Pinpoint the cell where the given text exists, returning its (x, y) midpoint coordinate. 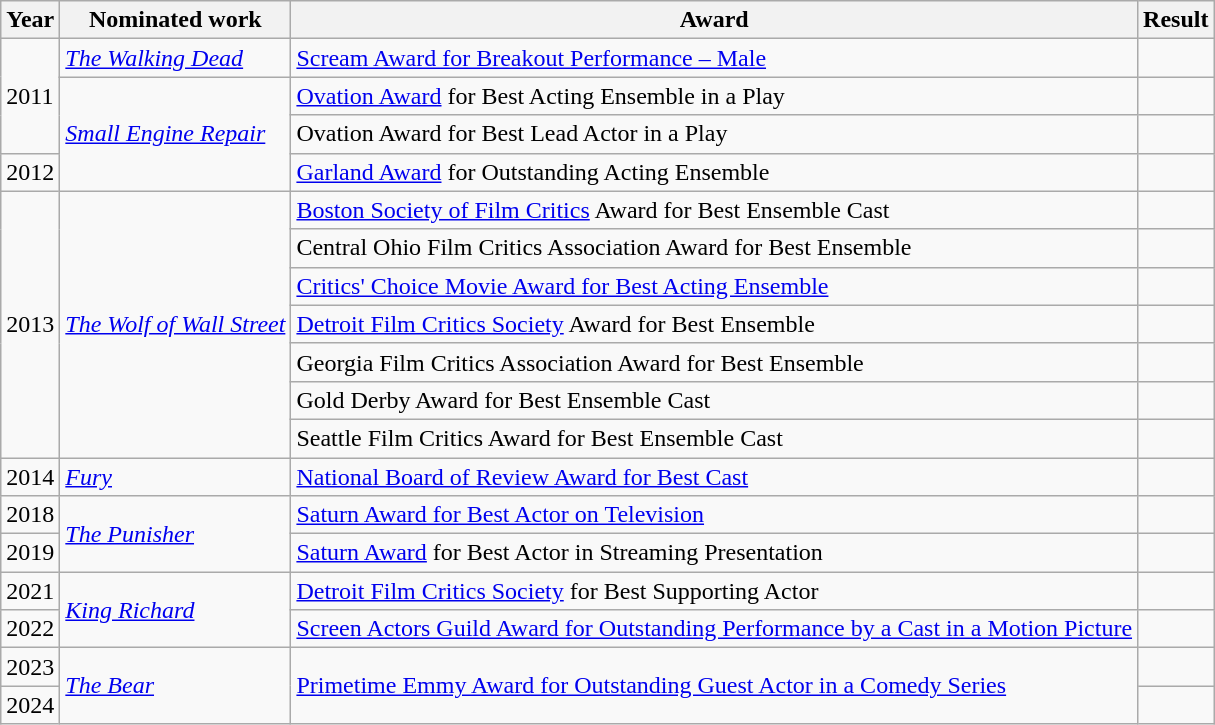
Saturn Award for Best Actor on Television (714, 515)
2024 (30, 705)
Saturn Award for Best Actor in Streaming Presentation (714, 553)
Scream Award for Breakout Performance – Male (714, 58)
Critics' Choice Movie Award for Best Acting Ensemble (714, 286)
Georgia Film Critics Association Award for Best Ensemble (714, 362)
Central Ohio Film Critics Association Award for Best Ensemble (714, 248)
The Walking Dead (176, 58)
Ovation Award for Best Lead Actor in a Play (714, 134)
National Board of Review Award for Best Cast (714, 477)
2018 (30, 515)
Award (714, 20)
The Punisher (176, 534)
Ovation Award for Best Acting Ensemble in a Play (714, 96)
2013 (30, 324)
Result (1176, 20)
The Wolf of Wall Street (176, 324)
2014 (30, 477)
Gold Derby Award for Best Ensemble Cast (714, 400)
2021 (30, 591)
Detroit Film Critics Society for Best Supporting Actor (714, 591)
Seattle Film Critics Award for Best Ensemble Cast (714, 438)
Nominated work (176, 20)
King Richard (176, 610)
2019 (30, 553)
Garland Award for Outstanding Acting Ensemble (714, 172)
Primetime Emmy Award for Outstanding Guest Actor in a Comedy Series (714, 686)
Boston Society of Film Critics Award for Best Ensemble Cast (714, 210)
2023 (30, 667)
2012 (30, 172)
2022 (30, 629)
Small Engine Repair (176, 134)
The Bear (176, 686)
Screen Actors Guild Award for Outstanding Performance by a Cast in a Motion Picture (714, 629)
Detroit Film Critics Society Award for Best Ensemble (714, 324)
2011 (30, 96)
Fury (176, 477)
Year (30, 20)
